Return [x, y] of the center of cell containing provided text 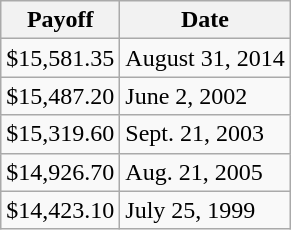
August 31, 2014 [205, 58]
$15,319.60 [60, 134]
Aug. 21, 2005 [205, 172]
June 2, 2002 [205, 96]
Date [205, 20]
Payoff [60, 20]
Sept. 21, 2003 [205, 134]
$15,487.20 [60, 96]
$15,581.35 [60, 58]
July 25, 1999 [205, 210]
$14,926.70 [60, 172]
$14,423.10 [60, 210]
